Locate the cell with the specified text and output its [x, y] center coordinate. 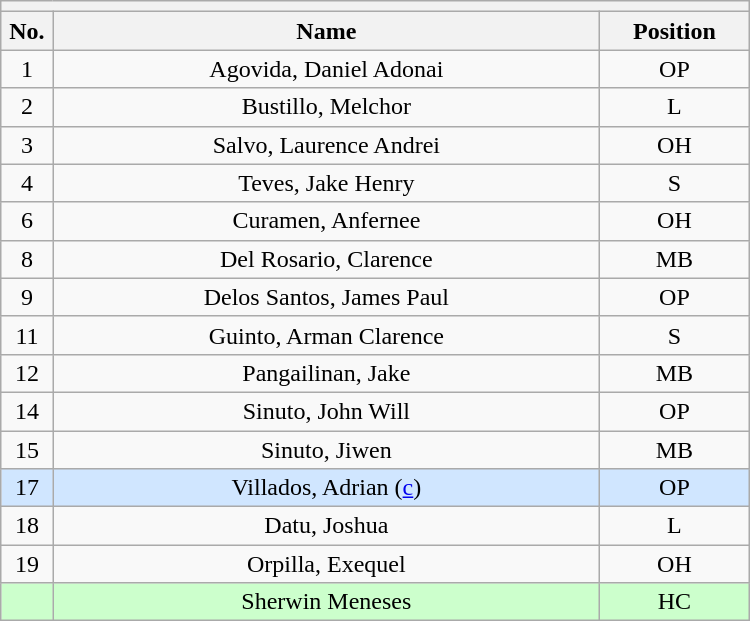
Sinuto, John Will [326, 411]
Villados, Adrian (c) [326, 488]
17 [27, 488]
Pangailinan, Jake [326, 373]
1 [27, 69]
No. [27, 31]
15 [27, 449]
Bustillo, Melchor [326, 107]
Guinto, Arman Clarence [326, 335]
12 [27, 373]
4 [27, 183]
Sinuto, Jiwen [326, 449]
8 [27, 259]
Del Rosario, Clarence [326, 259]
Datu, Joshua [326, 526]
3 [27, 145]
9 [27, 297]
Name [326, 31]
11 [27, 335]
Delos Santos, James Paul [326, 297]
2 [27, 107]
Curamen, Anfernee [326, 221]
Position [675, 31]
18 [27, 526]
Sherwin Meneses [326, 602]
Teves, Jake Henry [326, 183]
Agovida, Daniel Adonai [326, 69]
Salvo, Laurence Andrei [326, 145]
Orpilla, Exequel [326, 564]
HC [675, 602]
6 [27, 221]
14 [27, 411]
19 [27, 564]
